Scan for the cell matching the given text and deliver its (X, Y) coordinate at center. 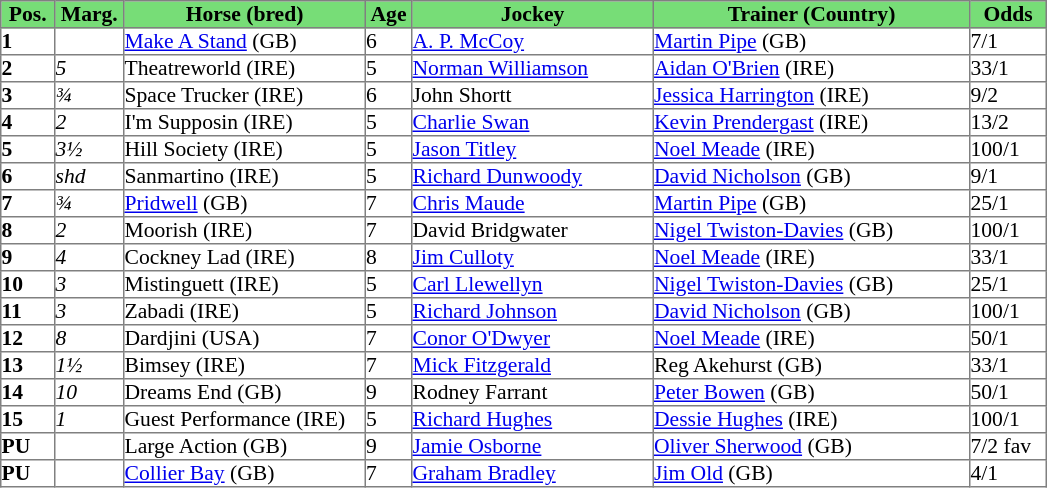
Jessica Harrington (IRE) (811, 96)
Hill Society (IRE) (245, 150)
I'm Supposin (IRE) (245, 122)
Theatreworld (IRE) (245, 68)
Richard Johnson (533, 312)
13 (28, 366)
Age (388, 14)
Richard Dunwoody (533, 176)
Trainer (Country) (811, 14)
David Bridgwater (533, 230)
Norman Williamson (533, 68)
Conor O'Dwyer (533, 338)
4/1 (1008, 474)
7/2 fav (1008, 446)
Guest Performance (IRE) (245, 420)
Mick Fitzgerald (533, 366)
Dreams End (GB) (245, 392)
Make A Stand (GB) (245, 42)
Cockney Lad (IRE) (245, 258)
Jockey (533, 14)
14 (28, 392)
Mistinguett (IRE) (245, 284)
shd (90, 176)
9/1 (1008, 176)
11 (28, 312)
Graham Bradley (533, 474)
Oliver Sherwood (GB) (811, 446)
Collier Bay (GB) (245, 474)
Pos. (28, 14)
Dardjini (USA) (245, 338)
Rodney Farrant (533, 392)
Jim Culloty (533, 258)
Kevin Prendergast (IRE) (811, 122)
Aidan O'Brien (IRE) (811, 68)
15 (28, 420)
Space Trucker (IRE) (245, 96)
Horse (bred) (245, 14)
Moorish (IRE) (245, 230)
13/2 (1008, 122)
Reg Akehurst (GB) (811, 366)
9/2 (1008, 96)
12 (28, 338)
John Shortt (533, 96)
Chris Maude (533, 204)
Jamie Osborne (533, 446)
Jim Old (GB) (811, 474)
Large Action (GB) (245, 446)
3½ (90, 150)
Marg. (90, 14)
1½ (90, 366)
Jason Titley (533, 150)
Odds (1008, 14)
Peter Bowen (GB) (811, 392)
A. P. McCoy (533, 42)
Bimsey (IRE) (245, 366)
Zabadi (IRE) (245, 312)
Dessie Hughes (IRE) (811, 420)
Carl Llewellyn (533, 284)
Richard Hughes (533, 420)
7/1 (1008, 42)
Pridwell (GB) (245, 204)
Sanmartino (IRE) (245, 176)
Charlie Swan (533, 122)
